Locate the cell with the specified text and output its (X, Y) center coordinate. 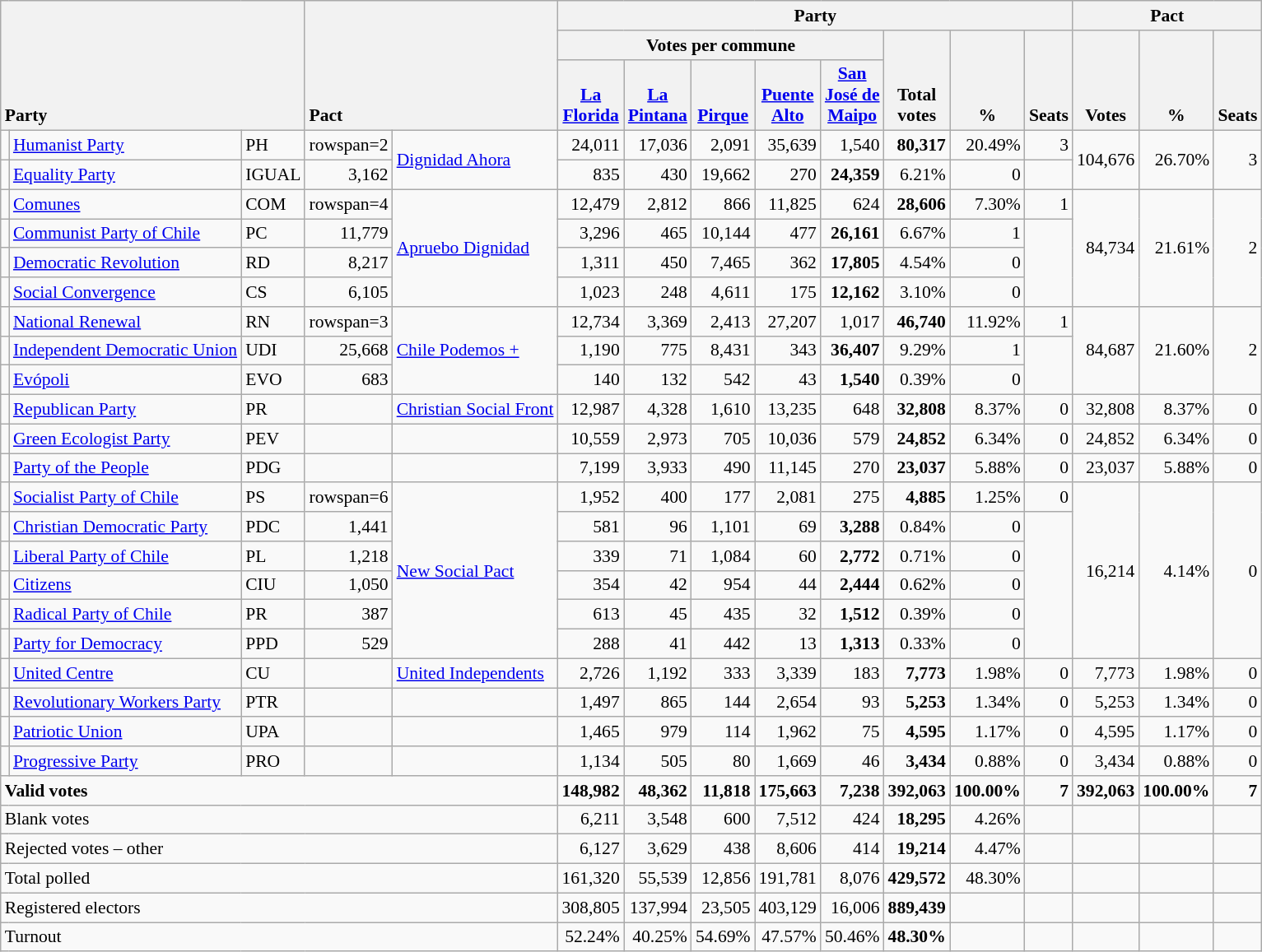
0.33% (917, 644)
COM (273, 204)
Humanist Party (125, 146)
137,994 (658, 908)
10,036 (788, 439)
132 (658, 380)
40.25% (658, 937)
2,081 (788, 498)
333 (723, 673)
UDI (273, 351)
2,973 (658, 439)
16,006 (853, 908)
3.10% (917, 292)
1,190 (590, 351)
2,726 (590, 673)
2,772 (853, 556)
275 (853, 498)
1,610 (723, 410)
8,431 (723, 351)
80 (723, 761)
2,091 (723, 146)
LaPintana (658, 95)
United Centre (125, 673)
PDC (273, 527)
8,217 (348, 263)
UPA (273, 732)
Pirque (723, 95)
93 (853, 703)
rowspan=2 (348, 146)
17,036 (658, 146)
183 (853, 673)
43 (788, 380)
10,144 (723, 234)
Evópoli (125, 380)
26,161 (853, 234)
Apruebo Dignidad (476, 248)
477 (788, 234)
11,818 (723, 791)
23,505 (723, 908)
80,317 (917, 146)
2,444 (853, 585)
rowspan=4 (348, 204)
PL (273, 556)
PRO (273, 761)
175,663 (788, 791)
1,023 (590, 292)
1,465 (590, 732)
3,296 (590, 234)
27,207 (788, 322)
435 (723, 615)
1,313 (853, 644)
3,548 (658, 820)
Equality Party (125, 175)
2,812 (658, 204)
18,295 (917, 820)
45 (658, 615)
2,654 (788, 703)
60 (788, 556)
2,413 (723, 322)
6.21% (917, 175)
490 (723, 468)
0.71% (917, 556)
1.25% (988, 498)
1,512 (853, 615)
6.67% (917, 234)
4.26% (988, 820)
46 (853, 761)
SanJosé deMaipo (853, 95)
248 (658, 292)
55,539 (658, 879)
1,311 (590, 263)
1,962 (788, 732)
308,805 (590, 908)
12,734 (590, 322)
8,076 (853, 879)
Rejected votes – other (280, 849)
889,439 (917, 908)
438 (723, 849)
42 (658, 585)
35,639 (788, 146)
140 (590, 380)
4,328 (658, 410)
161,320 (590, 879)
47.57% (788, 937)
354 (590, 585)
4.54% (917, 263)
7,199 (590, 468)
21.61% (1176, 248)
75 (853, 732)
954 (723, 585)
1,497 (590, 703)
0.62% (917, 585)
19,214 (917, 849)
387 (348, 615)
835 (590, 175)
114 (723, 732)
10,559 (590, 439)
1,101 (723, 527)
0.84% (917, 527)
Christian Democratic Party (125, 527)
20.49% (988, 146)
Chile Podemos + (476, 351)
600 (723, 820)
Turnout (280, 937)
581 (590, 527)
LaFlorida (590, 95)
1,134 (590, 761)
529 (348, 644)
288 (590, 644)
24,359 (853, 175)
Republican Party (125, 410)
Democratic Revolution (125, 263)
429,572 (917, 879)
191,781 (788, 879)
424 (853, 820)
PC (273, 234)
National Renewal (125, 322)
Communist Party of Chile (125, 234)
Registered electors (280, 908)
Total polled (280, 879)
21.60% (1176, 351)
IGUAL (273, 175)
CS (273, 292)
450 (658, 263)
Blank votes (280, 820)
69 (788, 527)
6,127 (590, 849)
11,779 (348, 234)
44 (788, 585)
PS (273, 498)
414 (853, 849)
Revolutionary Workers Party (125, 703)
1,017 (853, 322)
Radical Party of Chile (125, 615)
16,214 (1106, 571)
Votes per commune (720, 45)
3,933 (658, 468)
CIU (273, 585)
1,669 (788, 761)
3,339 (788, 673)
648 (853, 410)
Party of the People (125, 468)
979 (658, 732)
Citizens (125, 585)
Independent Democratic Union (125, 351)
12,987 (590, 410)
19,662 (723, 175)
rowspan=6 (348, 498)
Green Ecologist Party (125, 439)
7,238 (853, 791)
12,856 (723, 879)
430 (658, 175)
PuenteAlto (788, 95)
339 (590, 556)
465 (658, 234)
1,441 (348, 527)
54.69% (723, 937)
1,084 (723, 556)
17,805 (853, 263)
25,668 (348, 351)
542 (723, 380)
4,611 (723, 292)
343 (788, 351)
41 (658, 644)
175 (788, 292)
7,465 (723, 263)
EVO (273, 380)
1,192 (658, 673)
96 (658, 527)
New Social Pact (476, 571)
775 (658, 351)
3,162 (348, 175)
RN (273, 322)
rowspan=3 (348, 322)
4,885 (917, 498)
6,105 (348, 292)
Totalvotes (917, 81)
13,235 (788, 410)
46,740 (917, 322)
9.29% (917, 351)
104,676 (1106, 160)
1,218 (348, 556)
PEV (273, 439)
26.70% (1176, 160)
705 (723, 439)
28,606 (917, 204)
400 (658, 498)
Social Convergence (125, 292)
36,407 (853, 351)
8,606 (788, 849)
Valid votes (280, 791)
362 (788, 263)
148,982 (590, 791)
7,512 (788, 820)
84,734 (1106, 248)
4.47% (988, 849)
Liberal Party of Chile (125, 556)
12,162 (853, 292)
Socialist Party of Chile (125, 498)
PTR (273, 703)
Patriotic Union (125, 732)
865 (658, 703)
11,145 (788, 468)
11.92% (988, 322)
CU (273, 673)
7.30% (988, 204)
12,479 (590, 204)
13 (788, 644)
24,011 (590, 146)
United Independents (476, 673)
32 (788, 615)
1,050 (348, 585)
11,825 (788, 204)
3,629 (658, 849)
Comunes (125, 204)
84,687 (1106, 351)
144 (723, 703)
PH (273, 146)
442 (723, 644)
403,129 (788, 908)
683 (348, 380)
50.46% (853, 937)
866 (723, 204)
PPD (273, 644)
579 (853, 439)
3,369 (658, 322)
3,288 (853, 527)
Progressive Party (125, 761)
Dignidad Ahora (476, 160)
177 (723, 498)
1,952 (590, 498)
Votes (1106, 81)
Party for Democracy (125, 644)
48,362 (658, 791)
624 (853, 204)
RD (273, 263)
505 (658, 761)
PDG (273, 468)
6,211 (590, 820)
Christian Social Front (476, 410)
613 (590, 615)
71 (658, 556)
52.24% (590, 937)
4.14% (1176, 571)
